Output the (X, Y) coordinate of the center of the cell containing the given text.  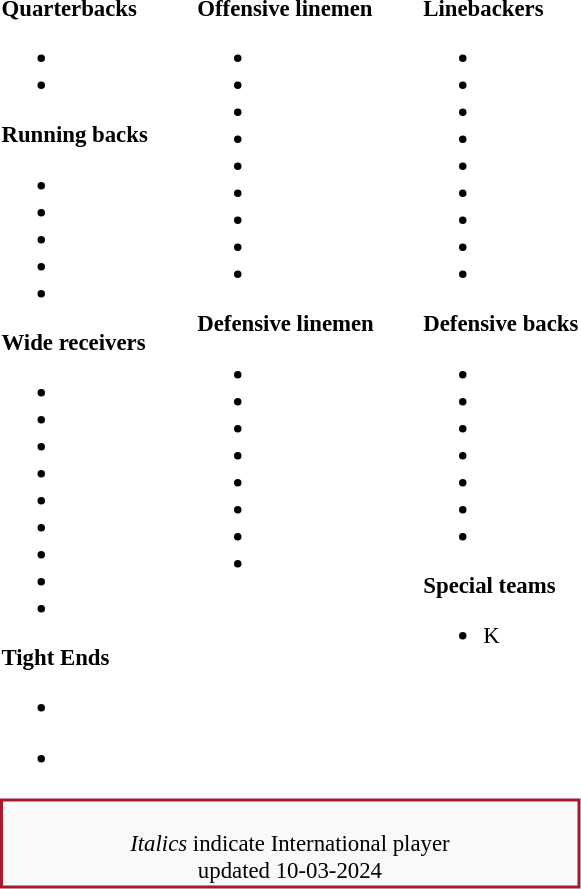
Italics indicate International player updated 10-03-2024 (290, 843)
